Locate the cell with the specified text and output its (x, y) center coordinate. 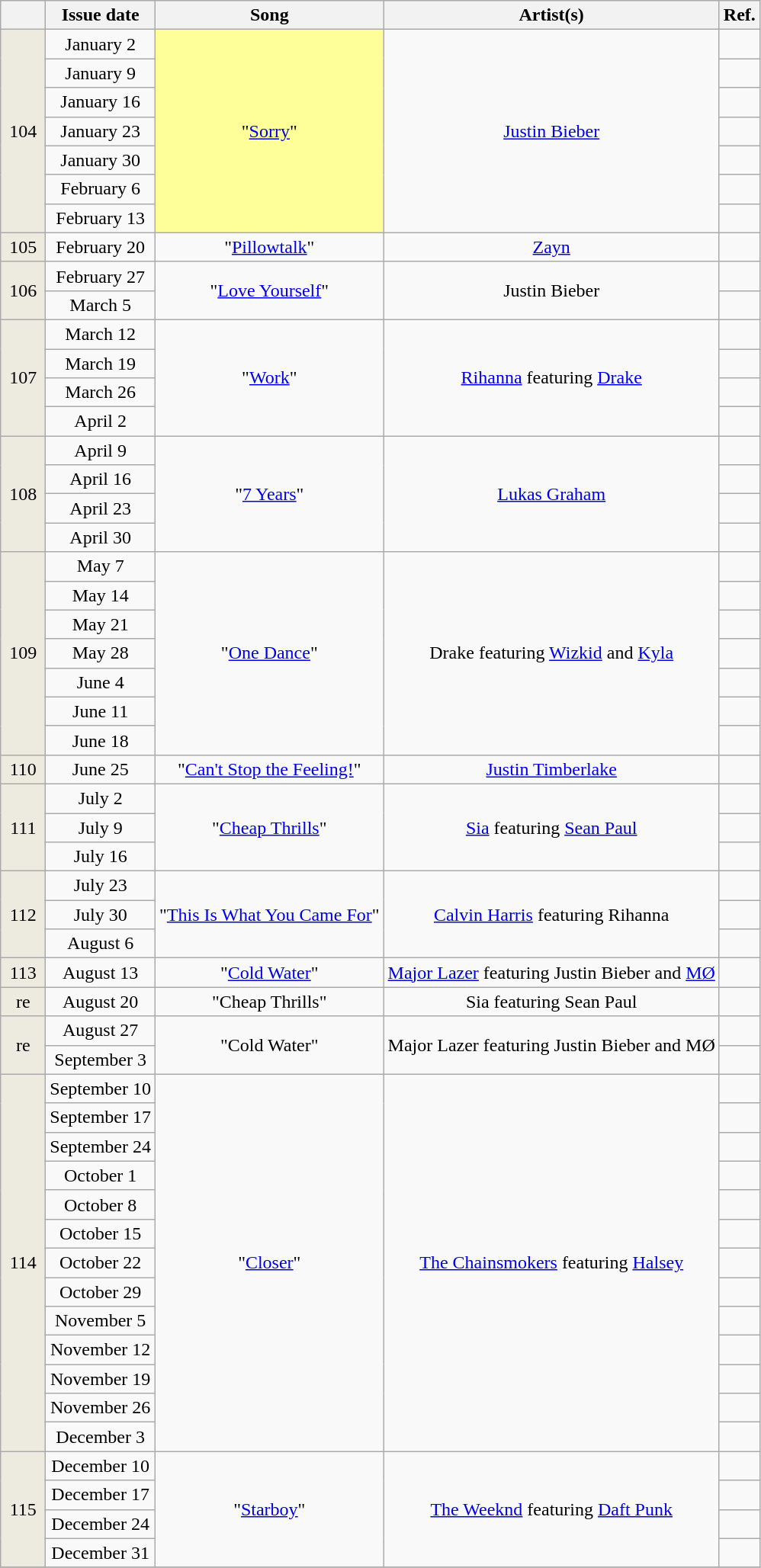
January 16 (101, 102)
"Can't Stop the Feeling!" (270, 769)
"Love Yourself" (270, 290)
"Closer" (270, 1262)
June 11 (101, 711)
104 (23, 131)
110 (23, 769)
July 9 (101, 827)
115 (23, 1509)
March 5 (101, 305)
"7 Years" (270, 494)
August 27 (101, 1031)
July 23 (101, 886)
113 (23, 973)
Artist(s) (551, 15)
Rihanna featuring Drake (551, 377)
"Starboy" (270, 1509)
October 1 (101, 1175)
January 30 (101, 160)
Zayn (551, 247)
105 (23, 247)
"This Is What You Came For" (270, 915)
December 10 (101, 1466)
"Work" (270, 377)
108 (23, 494)
March 26 (101, 393)
April 16 (101, 479)
December 31 (101, 1553)
111 (23, 827)
November 5 (101, 1321)
August 6 (101, 944)
The Weeknd featuring Daft Punk (551, 1509)
September 24 (101, 1146)
February 13 (101, 218)
August 13 (101, 973)
July 2 (101, 798)
August 20 (101, 1002)
November 12 (101, 1350)
December 3 (101, 1437)
106 (23, 290)
"Pillowtalk" (270, 247)
May 7 (101, 566)
October 29 (101, 1292)
May 21 (101, 624)
January 9 (101, 73)
Justin Timberlake (551, 769)
112 (23, 915)
"One Dance" (270, 653)
October 15 (101, 1233)
114 (23, 1262)
June 25 (101, 769)
April 9 (101, 451)
November 19 (101, 1379)
Calvin Harris featuring Rihanna (551, 915)
January 2 (101, 44)
December 17 (101, 1495)
April 23 (101, 508)
Song (270, 15)
April 30 (101, 537)
October 8 (101, 1204)
February 20 (101, 247)
April 2 (101, 422)
November 26 (101, 1408)
The Chainsmokers featuring Halsey (551, 1262)
January 23 (101, 131)
September 17 (101, 1117)
September 10 (101, 1089)
May 14 (101, 595)
February 27 (101, 276)
107 (23, 377)
June 18 (101, 740)
July 30 (101, 915)
Lukas Graham (551, 494)
December 24 (101, 1524)
March 19 (101, 364)
September 3 (101, 1060)
"Sorry" (270, 131)
Issue date (101, 15)
Ref. (740, 15)
109 (23, 653)
October 22 (101, 1262)
May 28 (101, 653)
March 12 (101, 334)
February 6 (101, 189)
June 4 (101, 682)
Drake featuring Wizkid and Kyla (551, 653)
July 16 (101, 857)
